From the cell containing the given text, extract its center point as (x, y) coordinate. 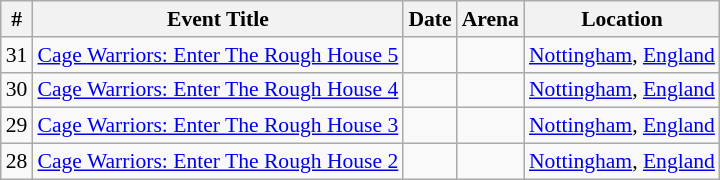
Date (430, 19)
28 (17, 162)
Cage Warriors: Enter The Rough House 2 (218, 162)
30 (17, 90)
Cage Warriors: Enter The Rough House 3 (218, 126)
# (17, 19)
Cage Warriors: Enter The Rough House 5 (218, 55)
Cage Warriors: Enter The Rough House 4 (218, 90)
Arena (490, 19)
31 (17, 55)
Location (622, 19)
29 (17, 126)
Event Title (218, 19)
